Pinpoint the cell where the given text exists, returning its (x, y) midpoint coordinate. 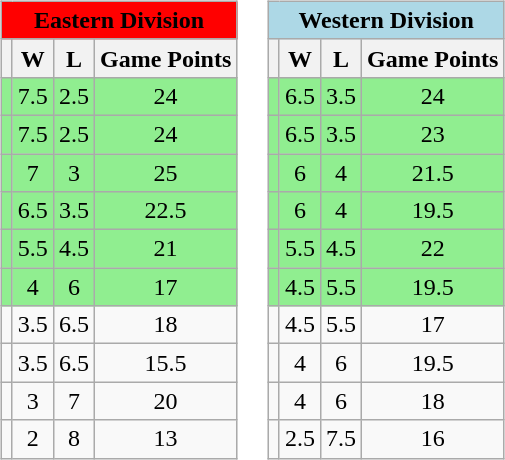
25 (165, 173)
13 (165, 439)
21 (165, 249)
21.5 (433, 173)
22 (433, 249)
Eastern Division (119, 20)
23 (433, 134)
8 (74, 439)
20 (165, 401)
Western Division (386, 20)
16 (433, 439)
2 (32, 439)
22.5 (165, 211)
15.5 (165, 363)
